Scan for the cell matching the given text and deliver its (X, Y) coordinate at center. 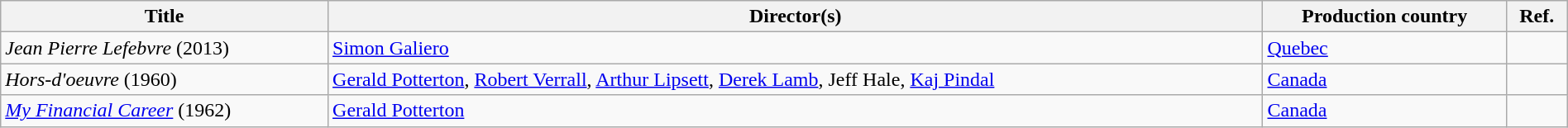
Ref. (1537, 17)
Jean Pierre Lefebvre (2013) (165, 48)
Quebec (1384, 48)
Title (165, 17)
My Financial Career (1962) (165, 111)
Hors-d'oeuvre (1960) (165, 79)
Gerald Potterton (796, 111)
Gerald Potterton, Robert Verrall, Arthur Lipsett, Derek Lamb, Jeff Hale, Kaj Pindal (796, 79)
Production country (1384, 17)
Director(s) (796, 17)
Simon Galiero (796, 48)
